Identify which cell holds the provided text, then report its (X, Y) central coordinate. 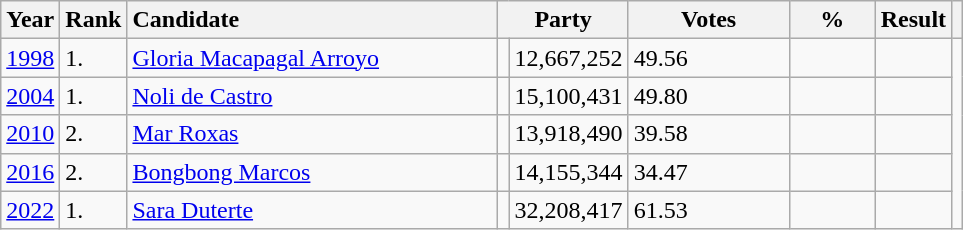
1998 (30, 58)
Mar Roxas (312, 134)
13,918,490 (568, 134)
Bongbong Marcos (312, 172)
Candidate (312, 20)
2016 (30, 172)
34.47 (708, 172)
% (832, 20)
49.56 (708, 58)
Rank (94, 20)
2004 (30, 96)
Year (30, 20)
2022 (30, 210)
14,155,344 (568, 172)
61.53 (708, 210)
12,667,252 (568, 58)
32,208,417 (568, 210)
Result (913, 20)
39.58 (708, 134)
49.80 (708, 96)
Noli de Castro (312, 96)
Votes (708, 20)
15,100,431 (568, 96)
Sara Duterte (312, 210)
Party (563, 20)
2010 (30, 134)
Gloria Macapagal Arroyo (312, 58)
